For the text-containing cell, return its midpoint in [x, y] coordinate format. 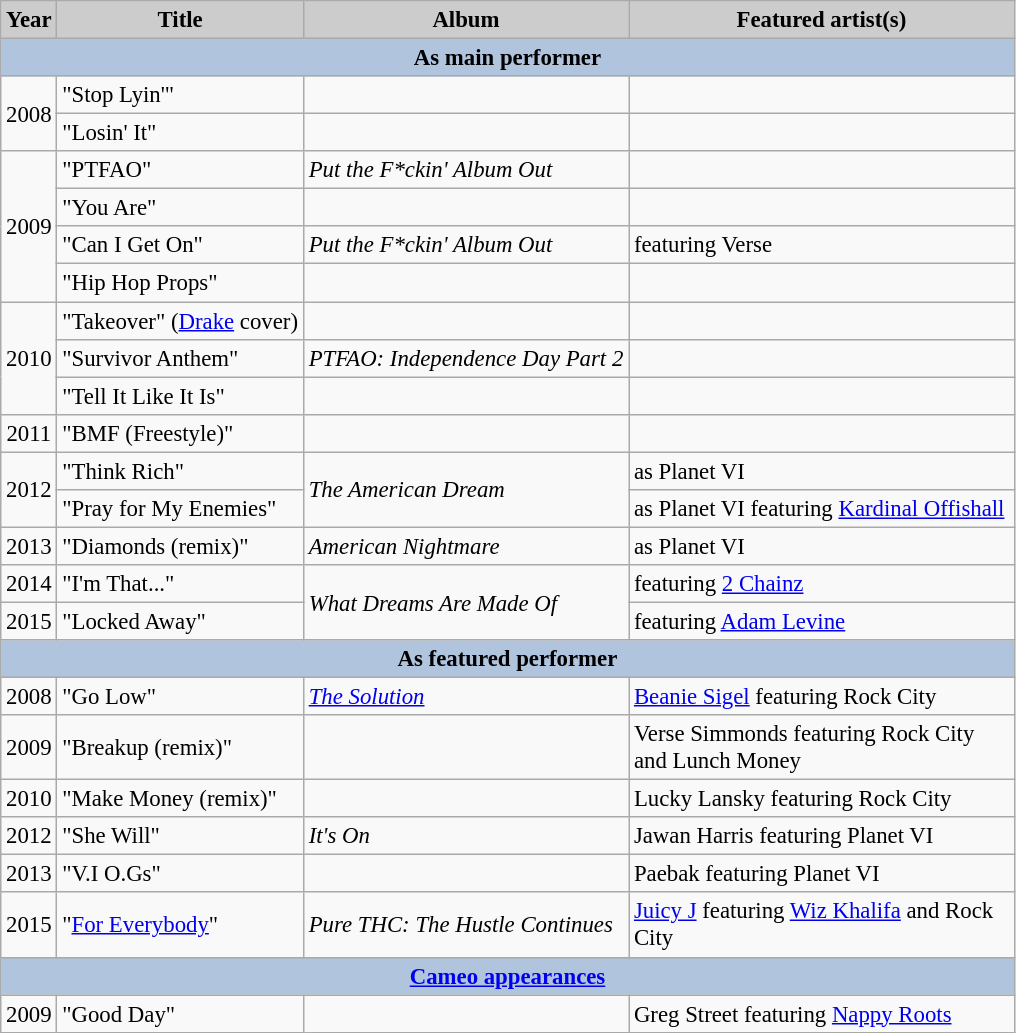
"Pray for My Enemies" [180, 509]
Greg Street featuring Nappy Roots [822, 1014]
As featured performer [508, 659]
Beanie Sigel featuring Rock City [822, 697]
Jawan Harris featuring Planet VI [822, 836]
The Solution [466, 697]
"Takeover" (Drake cover) [180, 321]
as Planet VI featuring Kardinal Offishall [822, 509]
PTFAO: Independence Day Part 2 [466, 358]
"V.I O.Gs" [180, 874]
"She Will" [180, 836]
"Locked Away" [180, 621]
"PTFAO" [180, 170]
"Survivor Anthem" [180, 358]
What Dreams Are Made Of [466, 602]
"Breakup (remix)" [180, 748]
"Tell It Like It Is" [180, 396]
"Good Day" [180, 1014]
"I'm That..." [180, 584]
2011 [29, 433]
American Nightmare [466, 546]
Lucky Lansky featuring Rock City [822, 799]
Cameo appearances [508, 976]
Paebak featuring Planet VI [822, 874]
featuring Verse [822, 245]
Year [29, 20]
"Make Money (remix)" [180, 799]
"Can I Get On" [180, 245]
"BMF (Freestyle)" [180, 433]
Juicy J featuring Wiz Khalifa and Rock City [822, 926]
Title [180, 20]
Pure THC: The Hustle Continues [466, 926]
"You Are" [180, 208]
featuring 2 Chainz [822, 584]
Featured artist(s) [822, 20]
Verse Simmonds featuring Rock City and Lunch Money [822, 748]
2014 [29, 584]
featuring Adam Levine [822, 621]
"Losin' It" [180, 133]
"Go Low" [180, 697]
As main performer [508, 58]
"Hip Hop Props" [180, 283]
Album [466, 20]
It's On [466, 836]
"For Everybody" [180, 926]
"Diamonds (remix)" [180, 546]
The American Dream [466, 490]
"Think Rich" [180, 471]
"Stop Lyin'" [180, 95]
